For the text-containing cell, return its midpoint in [x, y] coordinate format. 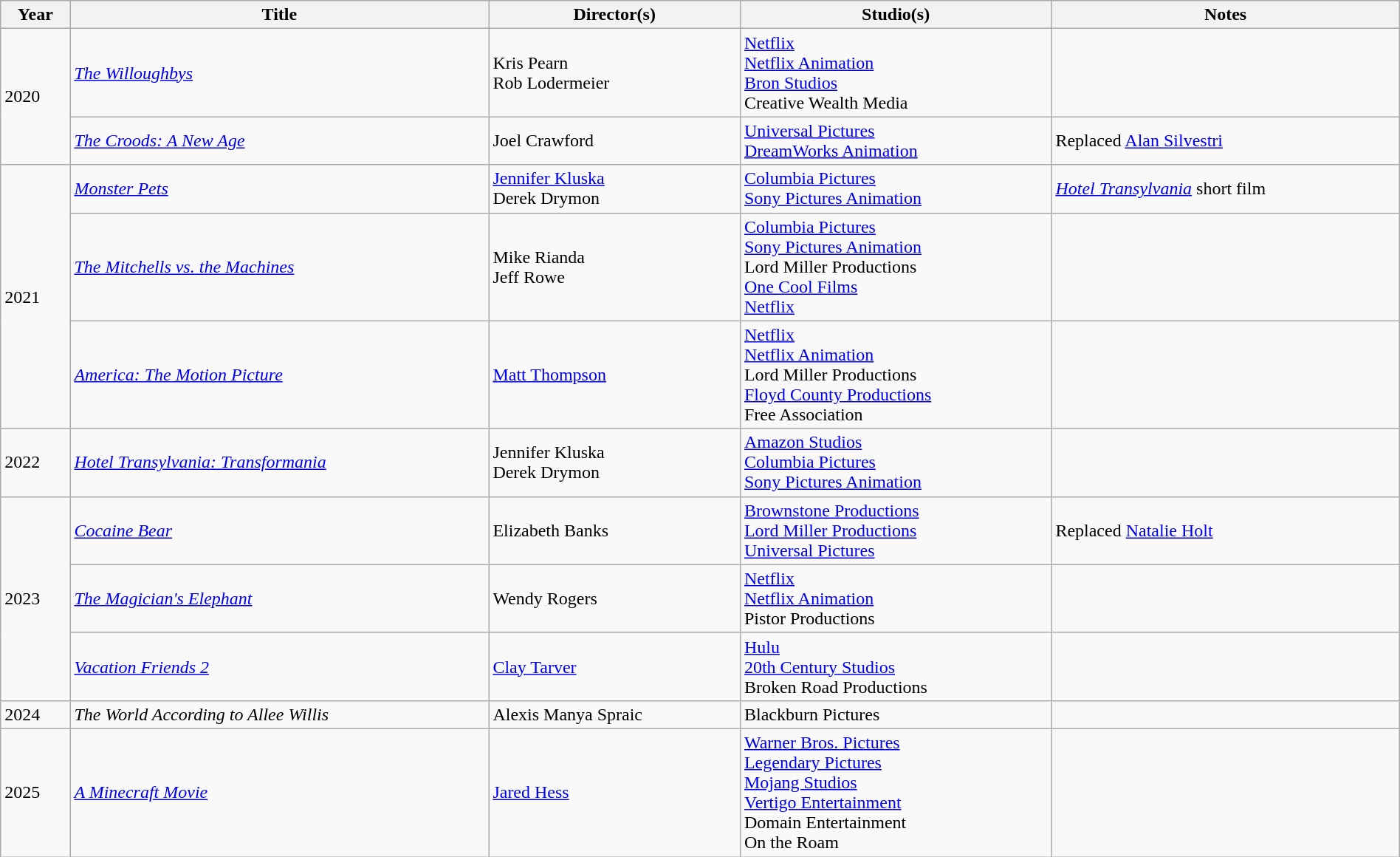
Cocaine Bear [279, 530]
Hulu20th Century StudiosBroken Road Productions [895, 666]
Wendy Rogers [614, 598]
Hotel Transylvania: Transformania [279, 462]
Kris PearnRob Lodermeier [614, 72]
The Croods: A New Age [279, 140]
Mike RiandaJeff Rowe [614, 267]
Replaced Alan Silvestri [1226, 140]
2025 [35, 792]
2020 [35, 97]
Studio(s) [895, 15]
The World According to Allee Willis [279, 714]
Vacation Friends 2 [279, 666]
Columbia PicturesSony Pictures Animation [895, 189]
Notes [1226, 15]
Brownstone ProductionsLord Miller ProductionsUniversal Pictures [895, 530]
The Magician's Elephant [279, 598]
Blackburn Pictures [895, 714]
NetflixNetflix AnimationLord Miller ProductionsFloyd County ProductionsFree Association [895, 375]
Hotel Transylvania short film [1226, 189]
2022 [35, 462]
America: The Motion Picture [279, 375]
Jared Hess [614, 792]
Year [35, 15]
Replaced Natalie Holt [1226, 530]
The Willoughbys [279, 72]
The Mitchells vs. the Machines [279, 267]
Matt Thompson [614, 375]
2024 [35, 714]
Columbia PicturesSony Pictures AnimationLord Miller ProductionsOne Cool FilmsNetflix [895, 267]
Clay Tarver [614, 666]
Alexis Manya Spraic [614, 714]
Universal PicturesDreamWorks Animation [895, 140]
Elizabeth Banks [614, 530]
A Minecraft Movie [279, 792]
2021 [35, 297]
NetflixNetflix AnimationBron StudiosCreative Wealth Media [895, 72]
2023 [35, 598]
Joel Crawford [614, 140]
Director(s) [614, 15]
Warner Bros. PicturesLegendary PicturesMojang StudiosVertigo EntertainmentDomain EntertainmentOn the Roam [895, 792]
Amazon StudiosColumbia PicturesSony Pictures Animation [895, 462]
NetflixNetflix AnimationPistor Productions [895, 598]
Title [279, 15]
Monster Pets [279, 189]
